Scan for the cell matching the given text and deliver its (X, Y) coordinate at center. 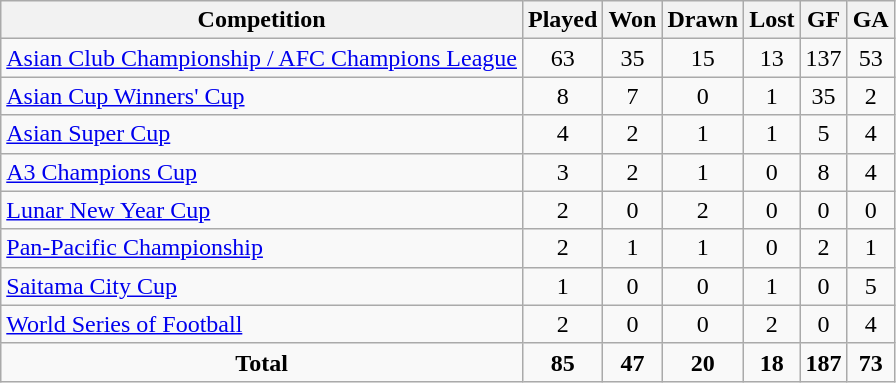
20 (703, 362)
53 (870, 58)
Played (562, 20)
Asian Cup Winners' Cup (262, 96)
World Series of Football (262, 324)
Drawn (703, 20)
73 (870, 362)
137 (824, 58)
GF (824, 20)
15 (703, 58)
Asian Super Cup (262, 134)
85 (562, 362)
Lunar New Year Cup (262, 210)
Saitama City Cup (262, 286)
Lost (772, 20)
13 (772, 58)
18 (772, 362)
Competition (262, 20)
7 (632, 96)
Total (262, 362)
187 (824, 362)
47 (632, 362)
A3 Champions Cup (262, 172)
63 (562, 58)
Pan-Pacific Championship (262, 248)
Won (632, 20)
Asian Club Championship / AFC Champions League (262, 58)
GA (870, 20)
3 (562, 172)
